For the text-containing cell, return its midpoint in [X, Y] coordinate format. 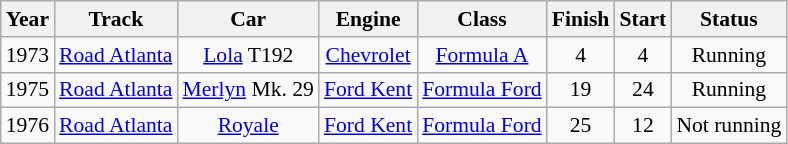
Start [642, 19]
Track [116, 19]
Not running [728, 126]
Formula A [482, 55]
Car [248, 19]
1976 [28, 126]
1973 [28, 55]
Class [482, 19]
25 [581, 126]
Engine [368, 19]
24 [642, 90]
Finish [581, 19]
Merlyn Mk. 29 [248, 90]
Year [28, 19]
12 [642, 126]
Lola T192 [248, 55]
19 [581, 90]
Chevrolet [368, 55]
Royale [248, 126]
1975 [28, 90]
Status [728, 19]
